Identify which cell holds the provided text, then report its (X, Y) central coordinate. 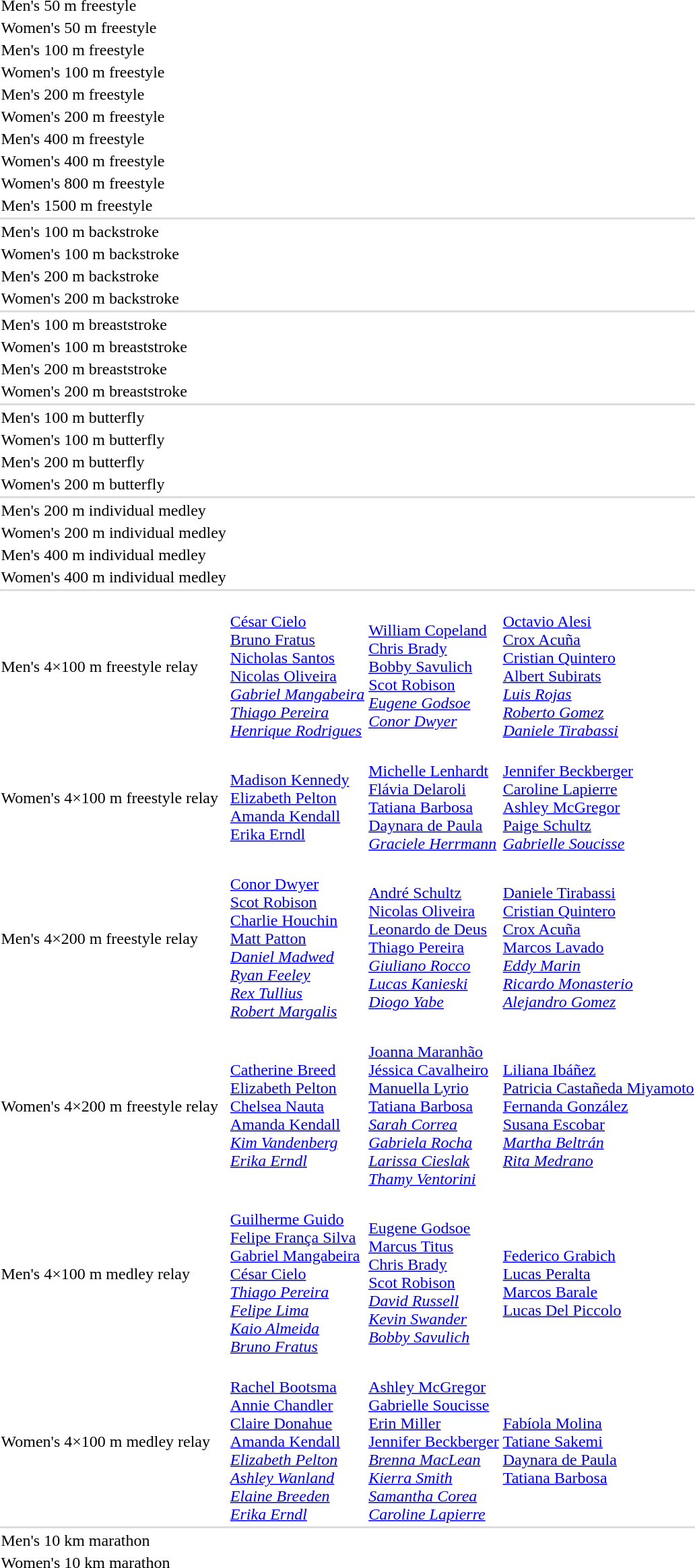
Women's 200 m individual medley (113, 533)
Men's 100 m freestyle (113, 50)
César CieloBruno FratusNicholas SantosNicolas OliveiraGabriel MangabeiraThiago PereiraHenrique Rodrigues (297, 667)
Michelle LenhardtFlávia DelaroliTatiana BarbosaDaynara de PaulaGraciele Herrmann (434, 798)
Conor DwyerScot RobisonCharlie HouchinMatt PattonDaniel MadwedRyan FeeleyRex TulliusRobert Margalis (297, 939)
Women's 4×100 m medley relay (113, 1441)
Rachel BootsmaAnnie ChandlerClaire DonahueAmanda KendallElizabeth PeltonAshley WanlandElaine BreedenErika Erndl (297, 1441)
Women's 400 m individual medley (113, 577)
Men's 4×100 m freestyle relay (113, 667)
Women's 100 m freestyle (113, 72)
Octavio Alesi Crox AcuñaCristian QuinteroAlbert SubiratsLuis RojasRoberto GomezDaniele Tirabassi (598, 667)
Women's 200 m butterfly (113, 484)
Men's 4×200 m freestyle relay (113, 939)
Men's 4×100 m medley relay (113, 1274)
Men's 100 m butterfly (113, 417)
Fabíola MolinaTatiane SakemiDaynara de PaulaTatiana Barbosa (598, 1441)
Men's 200 m butterfly (113, 462)
Men's 400 m individual medley (113, 555)
Liliana Ibáñez Patricia Castañeda Miyamoto Fernanda GonzálezSusana EscobarMartha BeltránRita Medrano (598, 1106)
Men's 1500 m freestyle (113, 205)
Men's 400 m freestyle (113, 139)
Women's 50 m freestyle (113, 28)
Men's 200 m backstroke (113, 276)
William Copeland Chris BradyBobby SavulichScot RobisonEugene GodsoeConor Dwyer (434, 667)
Women's 4×100 m freestyle relay (113, 798)
Eugene GodsoeMarcus TitusChris BradyScot RobisonDavid RussellKevin SwanderBobby Savulich (434, 1274)
Federico GrabichLucas PeraltaMarcos BaraleLucas Del Piccolo (598, 1274)
Men's 200 m freestyle (113, 94)
Men's 10 km marathon (113, 1540)
Women's 4×200 m freestyle relay (113, 1106)
Daniele TirabassiCristian QuinteroCrox AcuñaMarcos LavadoEddy MarinRicardo MonasterioAlejandro Gomez (598, 939)
Men's 200 m individual medley (113, 510)
André SchultzNicolas OliveiraLeonardo de DeusThiago PereiraGiuliano RoccoLucas KanieskiDiogo Yabe (434, 939)
Men's 100 m backstroke (113, 232)
Women's 200 m freestyle (113, 116)
Joanna Maranhão Jéssica Cavalheiro Manuella LyrioTatiana BarbosaSarah CorreaGabriela RochaLarissa CieslakThamy Ventorini (434, 1106)
Women's 400 m freestyle (113, 161)
Women's 100 m backstroke (113, 254)
Men's 100 m breaststroke (113, 325)
Guilherme GuidoFelipe França SilvaGabriel MangabeiraCésar CieloThiago PereiraFelipe LimaKaio AlmeidaBruno Fratus (297, 1274)
Men's 200 m breaststroke (113, 369)
Women's 200 m breaststroke (113, 391)
Ashley McGregorGabrielle SoucisseErin MillerJennifer BeckbergerBrenna MacLeanKierra SmithSamantha CoreaCaroline Lapierre (434, 1441)
Women's 100 m butterfly (113, 440)
Madison Kennedy Elizabeth Pelton Amanda Kendall Erika Erndl (297, 798)
Women's 100 m breaststroke (113, 347)
Jennifer Beckberger Caroline LapierreAshley McGregorPaige SchultzGabrielle Soucisse (598, 798)
Catherine Breed Elizabeth Pelton Chelsea NautaAmanda KendallKim VandenbergErika Erndl (297, 1106)
Women's 200 m backstroke (113, 298)
Women's 800 m freestyle (113, 183)
